Pinpoint the cell where the given text exists, returning its [X, Y] midpoint coordinate. 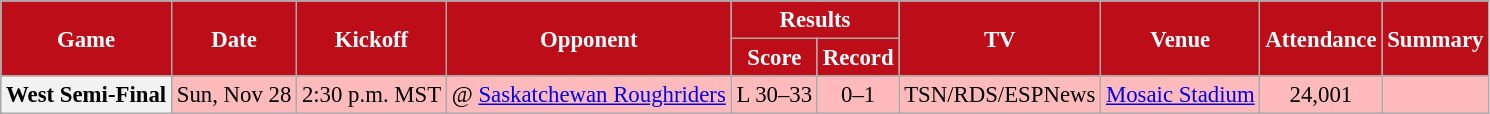
Opponent [588, 38]
24,001 [1321, 95]
Venue [1180, 38]
Record [858, 58]
L 30–33 [774, 95]
TV [1000, 38]
Sun, Nov 28 [234, 95]
West Semi-Final [86, 95]
0–1 [858, 95]
TSN/RDS/ESPNews [1000, 95]
Results [815, 20]
Mosaic Stadium [1180, 95]
Date [234, 38]
Attendance [1321, 38]
Summary [1436, 38]
Kickoff [372, 38]
Game [86, 38]
@ Saskatchewan Roughriders [588, 95]
Score [774, 58]
2:30 p.m. MST [372, 95]
